Return the [x, y] coordinate for the center point of the cell that contains the specified text.  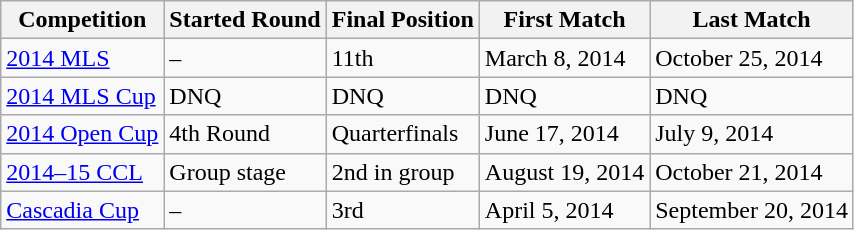
11th [402, 58]
Quarterfinals [402, 134]
July 9, 2014 [752, 134]
March 8, 2014 [564, 58]
2014 Open Cup [82, 134]
3rd [402, 210]
2014 MLS [82, 58]
2nd in group [402, 172]
2014–15 CCL [82, 172]
Cascadia Cup [82, 210]
Last Match [752, 20]
Started Round [245, 20]
Final Position [402, 20]
April 5, 2014 [564, 210]
First Match [564, 20]
September 20, 2014 [752, 210]
August 19, 2014 [564, 172]
4th Round [245, 134]
October 21, 2014 [752, 172]
October 25, 2014 [752, 58]
2014 MLS Cup [82, 96]
Group stage [245, 172]
Competition [82, 20]
June 17, 2014 [564, 134]
